Locate the cell with the specified text and output its [X, Y] center coordinate. 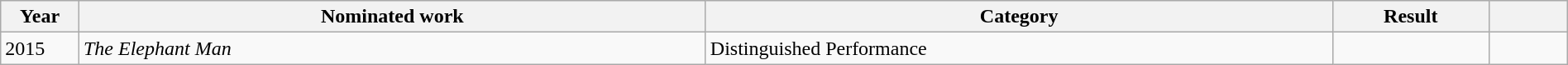
Year [40, 17]
Result [1411, 17]
The Elephant Man [392, 48]
Nominated work [392, 17]
2015 [40, 48]
Distinguished Performance [1019, 48]
Category [1019, 17]
